Locate the cell with the specified text and output its (x, y) center coordinate. 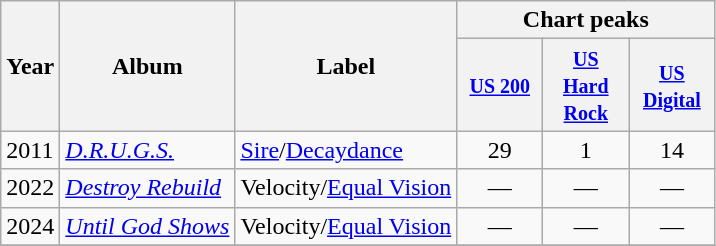
2024 (30, 226)
US Hard Rock (586, 85)
US Digital (672, 85)
29 (500, 150)
2011 (30, 150)
1 (586, 150)
D.R.U.G.S. (148, 150)
Chart peaks (586, 20)
Destroy Rebuild (148, 188)
Label (346, 66)
Until God Shows (148, 226)
14 (672, 150)
Album (148, 66)
US 200 (500, 85)
Year (30, 66)
Sire/Decaydance (346, 150)
2022 (30, 188)
